Search for the cell housing the specified text and yield its [X, Y] center coordinate. 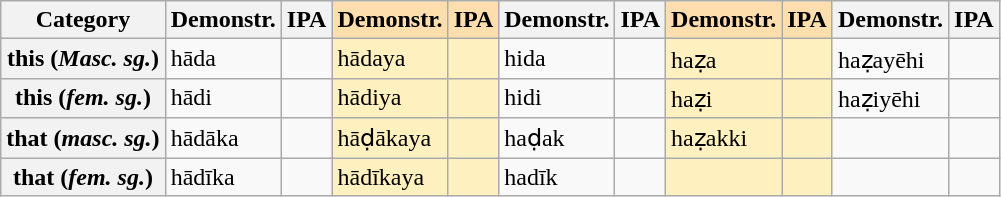
hādīkaya [390, 177]
that (fem. sg.) [83, 177]
hāḍākaya [390, 138]
haẓakki [724, 138]
that (masc. sg.) [83, 138]
this (Masc. sg.) [83, 59]
haẓi [724, 98]
hādīka [223, 177]
hādaya [390, 59]
hida [557, 59]
haẓa [724, 59]
haḍak [557, 138]
haẓiyēhi [890, 98]
hādāka [223, 138]
this (fem. sg.) [83, 98]
hāda [223, 59]
Category [83, 20]
hādi [223, 98]
hādiya [390, 98]
haẓayēhi [890, 59]
hidi [557, 98]
hadīk [557, 177]
